From the cell containing the given text, extract its center point as [x, y] coordinate. 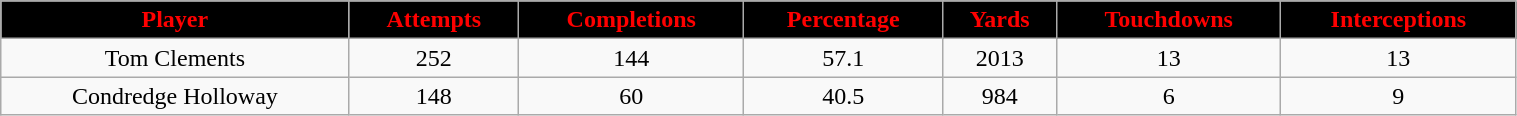
Interceptions [1398, 20]
252 [434, 58]
148 [434, 96]
57.1 [844, 58]
6 [1169, 96]
Completions [632, 20]
144 [632, 58]
Condredge Holloway [175, 96]
9 [1398, 96]
40.5 [844, 96]
Touchdowns [1169, 20]
2013 [1000, 58]
Player [175, 20]
Tom Clements [175, 58]
Attempts [434, 20]
60 [632, 96]
984 [1000, 96]
Yards [1000, 20]
Percentage [844, 20]
